Search for the cell housing the specified text and yield its [x, y] center coordinate. 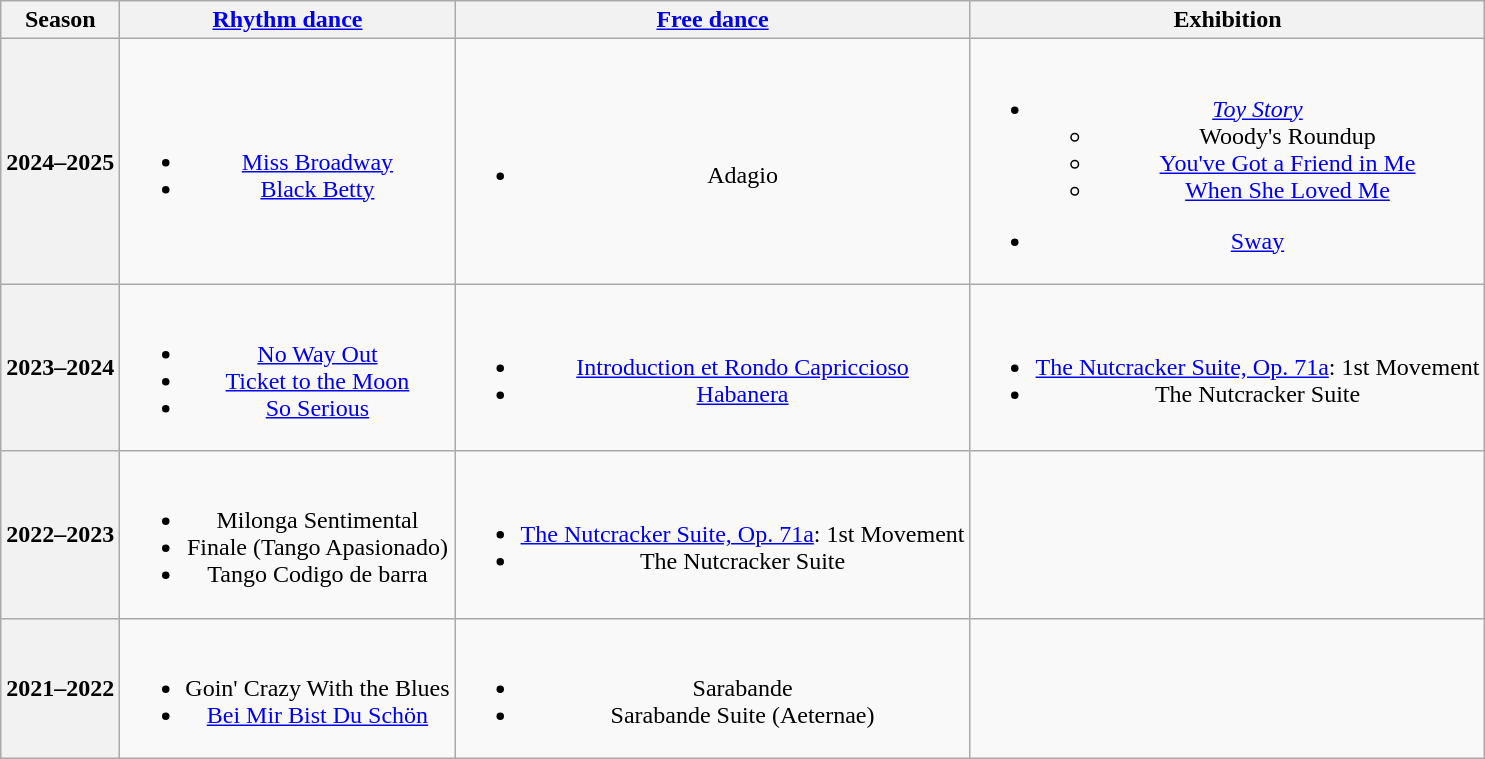
Toy StoryWoody's Roundup You've Got a Friend in Me When She Loved Me Sway [1228, 162]
Goin' Crazy With the Blues Bei Mir Bist Du Schön [288, 688]
Sarabande Sarabande Suite (Aeternae) [712, 688]
No Way OutTicket to the MoonSo Serious [288, 368]
Exhibition [1228, 20]
Miss Broadway Black Betty [288, 162]
Season [60, 20]
Milonga Sentimental Finale (Tango Apasionado) Tango Codigo de barra [288, 534]
2024–2025 [60, 162]
2021–2022 [60, 688]
Free dance [712, 20]
2022–2023 [60, 534]
Rhythm dance [288, 20]
2023–2024 [60, 368]
Adagio [712, 162]
Introduction et Rondo Capriccioso Habanera [712, 368]
